Extract the (X, Y) coordinate from the center of the cell holding the provided text.  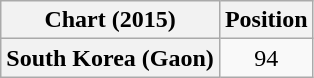
94 (266, 58)
Chart (2015) (110, 20)
Position (266, 20)
South Korea (Gaon) (110, 58)
